Return the [x, y] coordinate for the center point of the cell that contains the specified text.  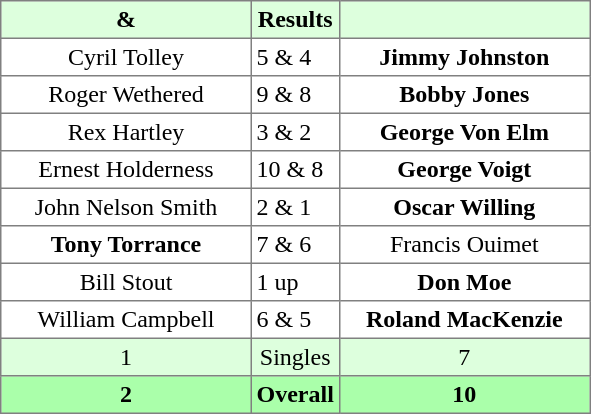
Oscar Willing [464, 207]
George Voigt [464, 170]
& [126, 20]
Results [295, 20]
Bill Stout [126, 282]
George Von Elm [464, 132]
7 & 6 [295, 245]
3 & 2 [295, 132]
Ernest Holderness [126, 170]
2 & 1 [295, 207]
10 & 8 [295, 170]
Cyril Tolley [126, 57]
Jimmy Johnston [464, 57]
Roger Wethered [126, 95]
5 & 4 [295, 57]
10 [464, 395]
Tony Torrance [126, 245]
William Campbell [126, 320]
Bobby Jones [464, 95]
9 & 8 [295, 95]
Rex Hartley [126, 132]
1 [126, 357]
2 [126, 395]
Overall [295, 395]
7 [464, 357]
1 up [295, 282]
6 & 5 [295, 320]
Don Moe [464, 282]
Roland MacKenzie [464, 320]
Singles [295, 357]
Francis Ouimet [464, 245]
John Nelson Smith [126, 207]
